Scan for the cell matching the given text and deliver its [x, y] coordinate at center. 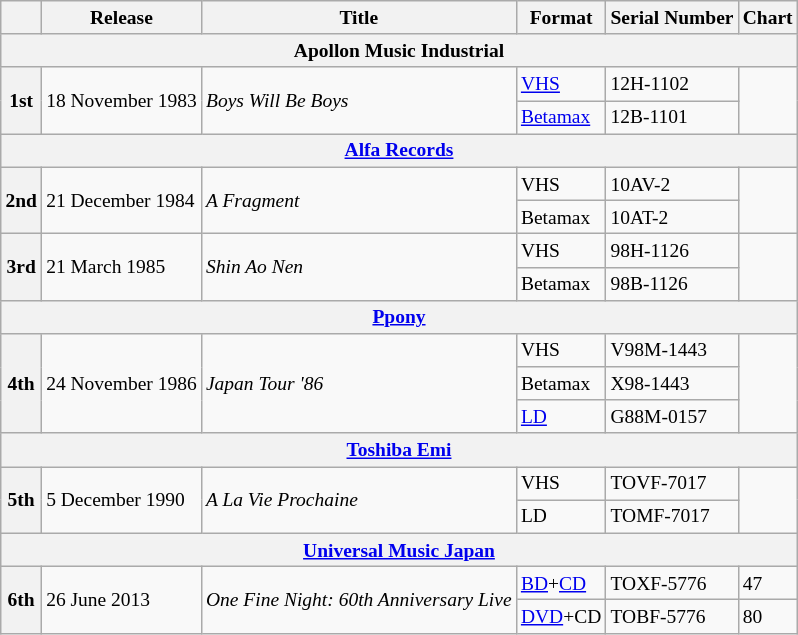
10AV-2 [672, 184]
98H-1126 [672, 250]
2nd [22, 200]
80 [768, 616]
One Fine Night: 60th Anniversary Live [358, 600]
TOVF-7017 [672, 484]
10AT-2 [672, 216]
Japan Tour '86 [358, 384]
6th [22, 600]
Title [358, 18]
12B-1101 [672, 118]
V98M-1443 [672, 350]
Shin Ao Nen [358, 268]
X98-1443 [672, 384]
21 March 1985 [121, 268]
Serial Number [672, 18]
12H-1102 [672, 84]
G88M-0157 [672, 416]
47 [768, 584]
Release [121, 18]
5 December 1990 [121, 500]
3rd [22, 268]
5th [22, 500]
TOBF-5776 [672, 616]
4th [22, 384]
A La Vie Prochaine [358, 500]
Universal Music Japan [399, 550]
Alfa Records [399, 150]
BD+CD [561, 584]
TOXF-5776 [672, 584]
24 November 1986 [121, 384]
Toshiba Emi [399, 450]
Chart [768, 18]
Apollon Music Industrial [399, 50]
DVD+CD [561, 616]
Boys Will Be Boys [358, 100]
1st [22, 100]
98B-1126 [672, 284]
TOMF-7017 [672, 516]
18 November 1983 [121, 100]
Format [561, 18]
26 June 2013 [121, 600]
A Fragment [358, 200]
21 December 1984 [121, 200]
Ppony [399, 316]
